Return the [x, y] coordinate for the center point of the cell that contains the specified text.  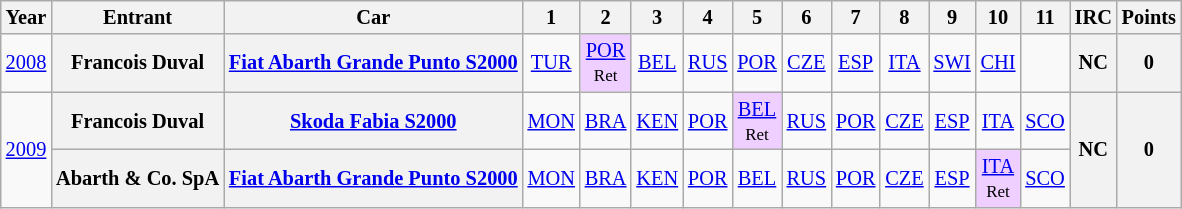
7 [856, 17]
2 [606, 17]
Abarth & Co. SpA [138, 178]
SWI [952, 63]
Points [1149, 17]
Entrant [138, 17]
9 [952, 17]
2008 [26, 63]
Skoda Fabia S2000 [374, 121]
2009 [26, 150]
4 [708, 17]
11 [1044, 17]
3 [657, 17]
Car [374, 17]
10 [998, 17]
ITARet [998, 178]
TUR [552, 63]
CHI [998, 63]
Year [26, 17]
BELRet [756, 121]
6 [806, 17]
1 [552, 17]
8 [904, 17]
5 [756, 17]
IRC [1094, 17]
PORRet [606, 63]
